Identify which cell holds the provided text, then report its [X, Y] central coordinate. 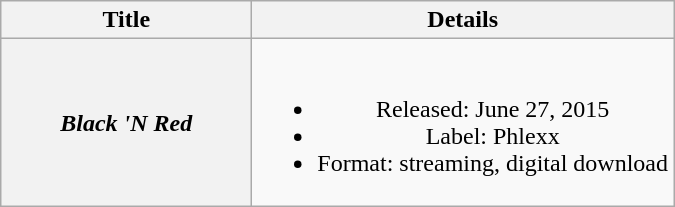
Title [126, 20]
Released: June 27, 2015Label: PhlexxFormat: streaming, digital download [463, 122]
Black 'N Red [126, 122]
Details [463, 20]
